Scan for the cell matching the given text and deliver its (x, y) coordinate at center. 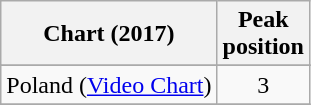
Poland (Video Chart) (109, 85)
Peakposition (263, 34)
Chart (2017) (109, 34)
3 (263, 85)
